Locate the cell with the specified text and output its [x, y] center coordinate. 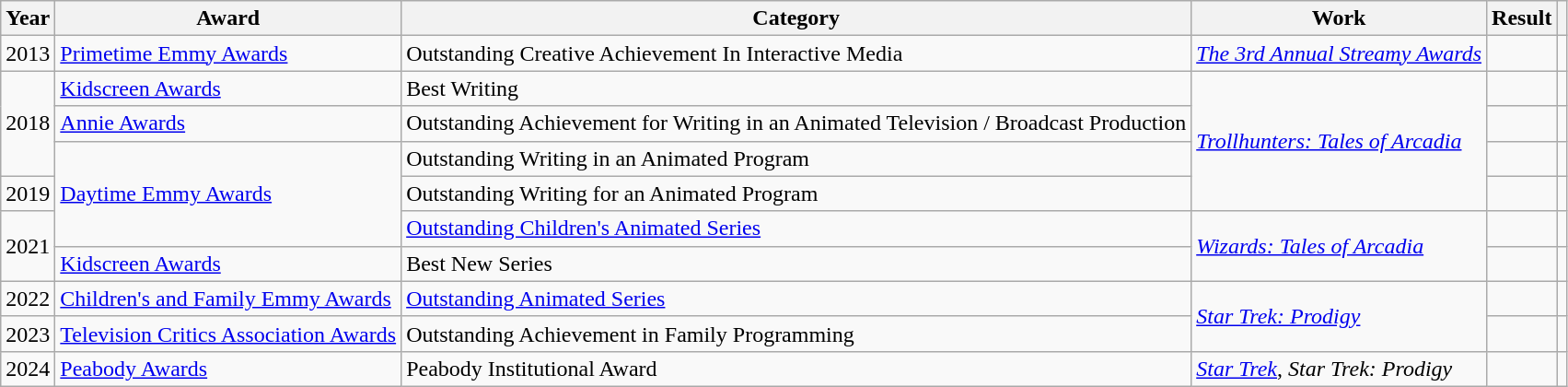
Outstanding Children's Animated Series [796, 229]
Outstanding Animated Series [796, 299]
Peabody Institutional Award [796, 369]
Daytime Emmy Awards [228, 193]
Outstanding Writing in an Animated Program [796, 158]
Star Trek, Star Trek: Prodigy [1339, 369]
Trollhunters: Tales of Arcadia [1339, 141]
Category [796, 18]
Year [28, 18]
Star Trek: Prodigy [1339, 316]
Outstanding Achievement in Family Programming [796, 334]
Outstanding Achievement for Writing in an Animated Television / Broadcast Production [796, 123]
Television Critics Association Awards [228, 334]
Result [1522, 18]
Work [1339, 18]
Outstanding Writing for an Animated Program [796, 193]
2024 [28, 369]
2022 [28, 299]
Peabody Awards [228, 369]
Wizards: Tales of Arcadia [1339, 246]
2019 [28, 193]
2023 [28, 334]
2013 [28, 53]
2021 [28, 246]
Primetime Emmy Awards [228, 53]
Outstanding Creative Achievement In Interactive Media [796, 53]
Children's and Family Emmy Awards [228, 299]
2018 [28, 123]
Award [228, 18]
Best Writing [796, 88]
Best New Series [796, 264]
The 3rd Annual Streamy Awards [1339, 53]
Annie Awards [228, 123]
